Return the [X, Y] coordinate for the center point of the cell that contains the specified text.  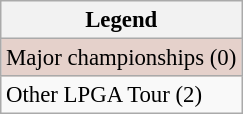
Legend [122, 20]
Other LPGA Tour (2) [122, 95]
Major championships (0) [122, 58]
